Locate the cell with the specified text and output its (x, y) center coordinate. 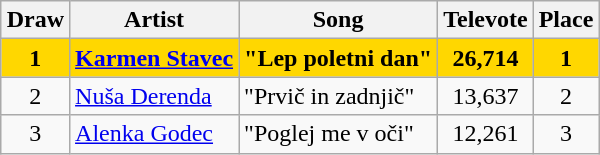
Karmen Stavec (154, 58)
12,261 (486, 134)
"Prvič in zadnjič" (338, 96)
"Poglej me v oči" (338, 134)
26,714 (486, 58)
Draw (35, 20)
Place (566, 20)
Song (338, 20)
Televote (486, 20)
Artist (154, 20)
13,637 (486, 96)
Nuša Derenda (154, 96)
Alenka Godec (154, 134)
"Lep poletni dan" (338, 58)
